Detect which cell encompasses the target text, then output its [X, Y] center coordinate. 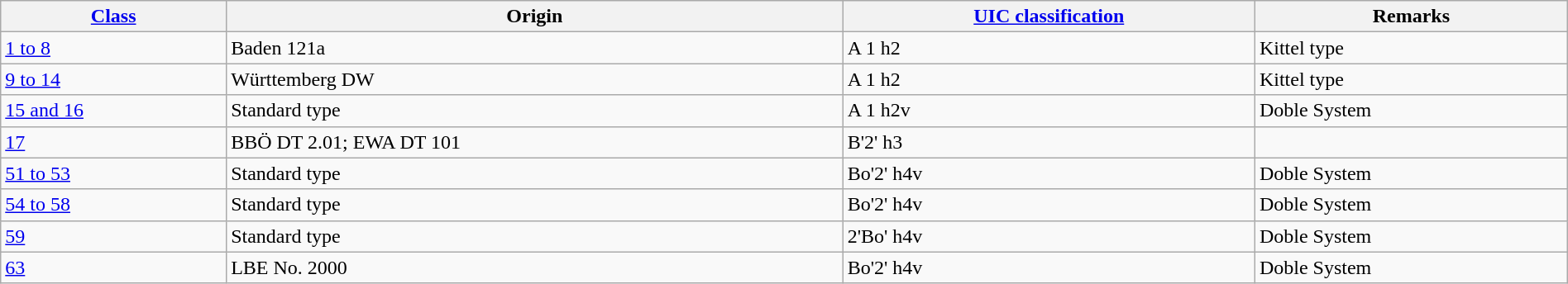
A 1 h2v [1049, 111]
B'2' h3 [1049, 142]
BBÖ DT 2.01; EWA DT 101 [535, 142]
51 to 53 [114, 173]
63 [114, 267]
15 and 16 [114, 111]
17 [114, 142]
9 to 14 [114, 79]
Baden 121a [535, 48]
LBE No. 2000 [535, 267]
59 [114, 236]
Origin [535, 17]
Class [114, 17]
54 to 58 [114, 205]
2'Bo' h4v [1049, 236]
1 to 8 [114, 48]
Württemberg DW [535, 79]
UIC classification [1049, 17]
Remarks [1411, 17]
